For the text-containing cell, return its midpoint in [X, Y] coordinate format. 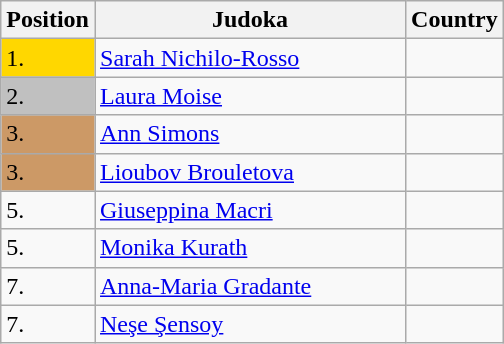
Giuseppina Macri [250, 210]
Sarah Nichilo-Rosso [250, 58]
Anna-Maria Gradante [250, 286]
Ann Simons [250, 134]
Position [48, 20]
Country [455, 20]
Judoka [250, 20]
Lioubov Brouletova [250, 172]
2. [48, 96]
Laura Moise [250, 96]
Neşe Şensoy [250, 324]
1. [48, 58]
Monika Kurath [250, 248]
